Identify which cell holds the provided text, then report its [X, Y] central coordinate. 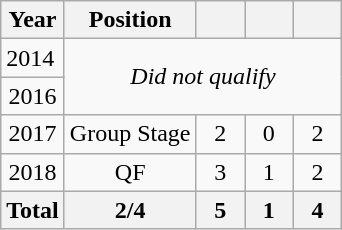
4 [318, 210]
QF [130, 172]
2/4 [130, 210]
Year [33, 20]
2018 [33, 172]
2017 [33, 134]
Total [33, 210]
Group Stage [130, 134]
3 [220, 172]
5 [220, 210]
2014 [33, 58]
Position [130, 20]
Did not qualify [202, 77]
0 [270, 134]
2016 [33, 96]
